Output the (x, y) coordinate of the center of the cell containing the given text.  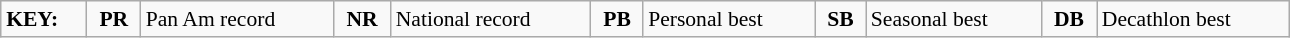
PB (617, 19)
SB (840, 19)
Seasonal best (954, 19)
Personal best (729, 19)
National record (491, 19)
Decathlon best (1193, 19)
DB (1068, 19)
PR (114, 19)
NR (362, 19)
Pan Am record (238, 19)
KEY: (44, 19)
